Extract the (x, y) coordinate from the center of the cell holding the provided text.  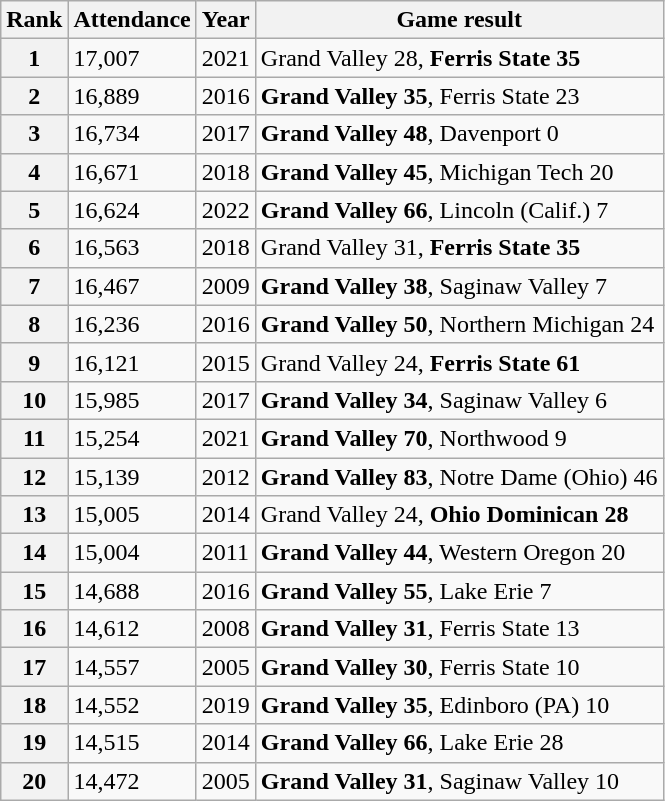
15,004 (132, 553)
16,236 (132, 324)
16,734 (132, 134)
Rank (34, 20)
14,612 (132, 629)
19 (34, 743)
9 (34, 362)
15 (34, 591)
15,985 (132, 400)
2009 (226, 286)
11 (34, 438)
12 (34, 477)
Grand Valley 38, Saginaw Valley 7 (459, 286)
2012 (226, 477)
Grand Valley 44, Western Oregon 20 (459, 553)
17 (34, 667)
Attendance (132, 20)
2015 (226, 362)
2008 (226, 629)
14,688 (132, 591)
Grand Valley 70, Northwood 9 (459, 438)
Grand Valley 31, Saginaw Valley 10 (459, 781)
2022 (226, 210)
Grand Valley 35, Ferris State 23 (459, 96)
16,121 (132, 362)
3 (34, 134)
5 (34, 210)
Grand Valley 34, Saginaw Valley 6 (459, 400)
Grand Valley 50, Northern Michigan 24 (459, 324)
Grand Valley 66, Lake Erie 28 (459, 743)
2011 (226, 553)
15,005 (132, 515)
Grand Valley 66, Lincoln (Calif.) 7 (459, 210)
14,472 (132, 781)
Grand Valley 24, Ferris State 61 (459, 362)
16,671 (132, 172)
15,254 (132, 438)
Grand Valley 55, Lake Erie 7 (459, 591)
16,624 (132, 210)
Grand Valley 28, Ferris State 35 (459, 58)
Grand Valley 48, Davenport 0 (459, 134)
Grand Valley 31, Ferris State 13 (459, 629)
2 (34, 96)
16,467 (132, 286)
Grand Valley 83, Notre Dame (Ohio) 46 (459, 477)
7 (34, 286)
16 (34, 629)
Grand Valley 45, Michigan Tech 20 (459, 172)
Grand Valley 24, Ohio Dominican 28 (459, 515)
15,139 (132, 477)
14 (34, 553)
Grand Valley 31, Ferris State 35 (459, 248)
18 (34, 705)
14,515 (132, 743)
4 (34, 172)
6 (34, 248)
8 (34, 324)
Year (226, 20)
Game result (459, 20)
17,007 (132, 58)
16,563 (132, 248)
14,552 (132, 705)
16,889 (132, 96)
13 (34, 515)
14,557 (132, 667)
20 (34, 781)
10 (34, 400)
Grand Valley 35, Edinboro (PA) 10 (459, 705)
2019 (226, 705)
1 (34, 58)
Grand Valley 30, Ferris State 10 (459, 667)
